Pinpoint the cell where the given text exists, returning its [X, Y] midpoint coordinate. 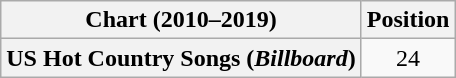
Position [408, 20]
US Hot Country Songs (Billboard) [181, 58]
Chart (2010–2019) [181, 20]
24 [408, 58]
